Output the (X, Y) coordinate of the center of the cell containing the given text.  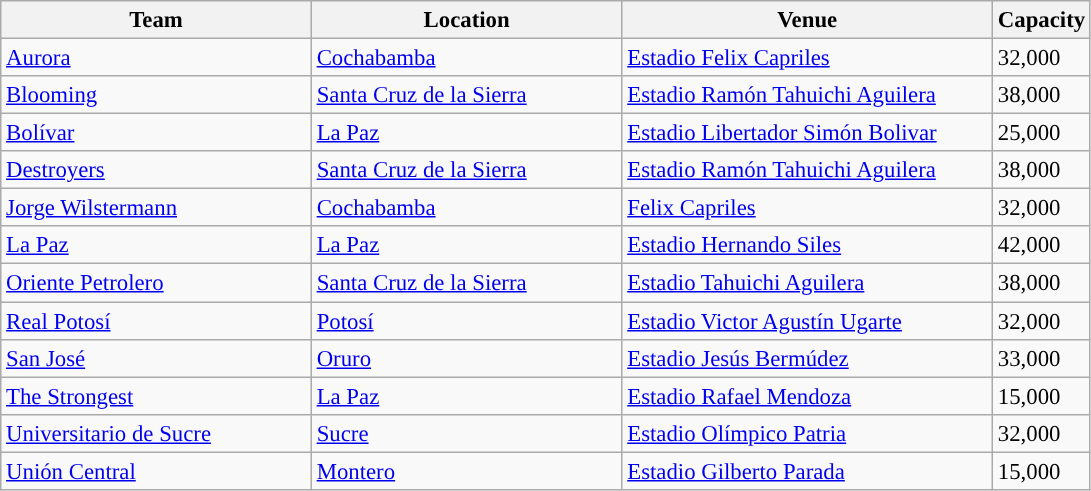
San José (156, 358)
Real Potosí (156, 321)
Potosí (466, 321)
Universitario de Sucre (156, 433)
Oruro (466, 358)
Aurora (156, 58)
The Strongest (156, 396)
Sucre (466, 433)
25,000 (1042, 133)
Estadio Rafael Mendoza (808, 396)
Montero (466, 471)
42,000 (1042, 245)
Jorge Wilstermann (156, 208)
Estadio Gilberto Parada (808, 471)
Estadio Victor Agustín Ugarte (808, 321)
Estadio Jesús Bermúdez (808, 358)
Estadio Libertador Simón Bolivar (808, 133)
Team (156, 20)
Venue (808, 20)
Estadio Felix Capriles (808, 58)
33,000 (1042, 358)
Unión Central (156, 471)
Felix Capriles (808, 208)
Location (466, 20)
Oriente Petrolero (156, 283)
Estadio Hernando Siles (808, 245)
Capacity (1042, 20)
Destroyers (156, 170)
Estadio Tahuichi Aguilera (808, 283)
Bolívar (156, 133)
Blooming (156, 95)
Estadio Olímpico Patria (808, 433)
